Search for the cell housing the specified text and yield its [X, Y] center coordinate. 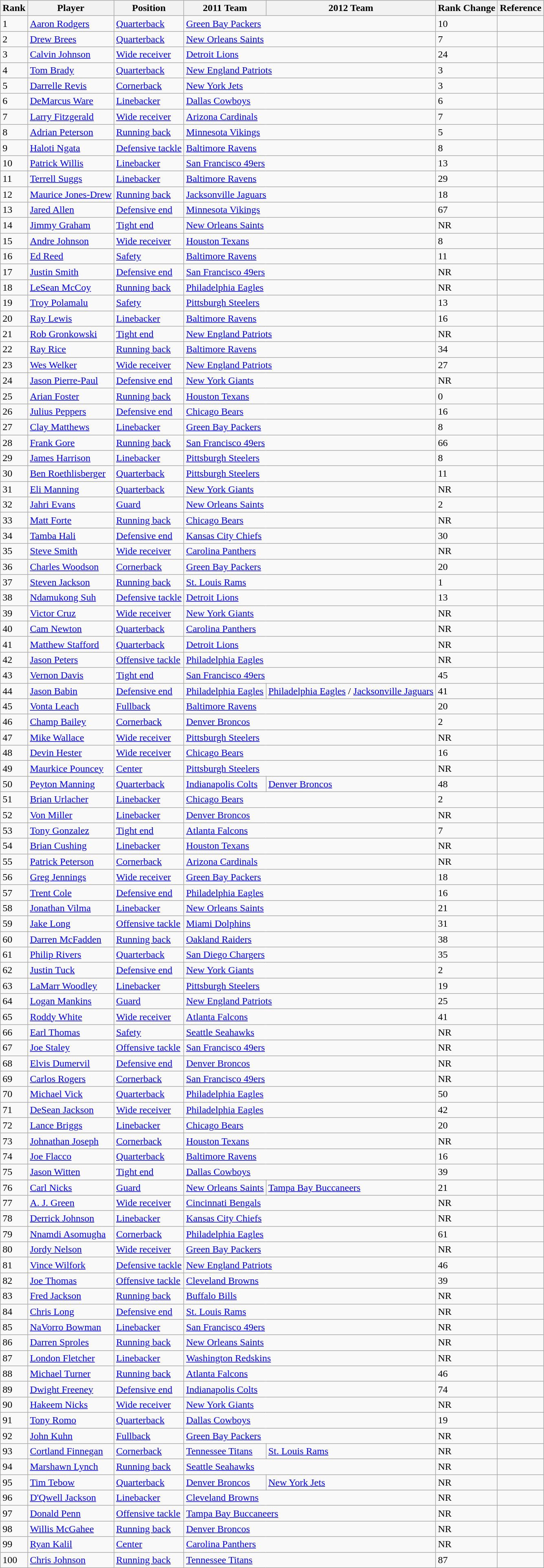
59 [14, 923]
58 [14, 908]
98 [14, 1529]
Darrelle Revis [71, 86]
90 [14, 1405]
Von Miller [71, 815]
Peyton Manning [71, 784]
James Harrison [71, 458]
Drew Brees [71, 39]
Philip Rivers [71, 955]
Hakeem Nicks [71, 1405]
77 [14, 1203]
Willis McGahee [71, 1529]
Arian Foster [71, 396]
Reference [521, 8]
53 [14, 830]
Champ Bailey [71, 722]
Cincinnati Bengals [310, 1203]
92 [14, 1435]
Ray Lewis [71, 318]
Devin Hester [71, 753]
Terrell Suggs [71, 179]
Matthew Stafford [71, 644]
Tony Gonzalez [71, 830]
63 [14, 986]
56 [14, 877]
Julius Peppers [71, 411]
44 [14, 691]
52 [14, 815]
17 [14, 272]
Greg Jennings [71, 877]
Joe Staley [71, 1048]
Wes Welker [71, 365]
Trent Cole [71, 892]
Cam Newton [71, 629]
Ben Roethlisberger [71, 474]
73 [14, 1141]
Darren McFadden [71, 939]
DeMarcus Ware [71, 101]
78 [14, 1219]
Patrick Peterson [71, 861]
Michael Vick [71, 1094]
0 [467, 396]
Logan Mankins [71, 1001]
Jason Babin [71, 691]
Jimmy Graham [71, 225]
Frank Gore [71, 442]
Darren Sproles [71, 1343]
9 [14, 148]
A. J. Green [71, 1203]
43 [14, 675]
Justin Smith [71, 272]
NaVorro Bowman [71, 1327]
97 [14, 1513]
Charles Woodson [71, 567]
12 [14, 194]
Eli Manning [71, 489]
Ed Reed [71, 256]
Vernon Davis [71, 675]
Joe Thomas [71, 1281]
62 [14, 970]
Miami Dolphins [310, 923]
82 [14, 1281]
Rank [14, 8]
93 [14, 1451]
Roddy White [71, 1017]
San Diego Chargers [310, 955]
Troy Polamalu [71, 303]
DeSean Jackson [71, 1110]
57 [14, 892]
64 [14, 1001]
Nnamdi Asomugha [71, 1234]
95 [14, 1482]
Rank Change [467, 8]
Jake Long [71, 923]
76 [14, 1188]
69 [14, 1079]
88 [14, 1374]
Dwight Freeney [71, 1389]
Tom Brady [71, 70]
83 [14, 1296]
Rob Gronkowski [71, 334]
96 [14, 1498]
71 [14, 1110]
84 [14, 1312]
Jason Pierre-Paul [71, 380]
32 [14, 505]
Calvin Johnson [71, 55]
Earl Thomas [71, 1032]
100 [14, 1560]
Position [149, 8]
Maurkice Pouncey [71, 769]
79 [14, 1234]
Chris Johnson [71, 1560]
Matt Forte [71, 520]
85 [14, 1327]
Vince Wilfork [71, 1265]
Steve Smith [71, 551]
4 [14, 70]
Clay Matthews [71, 427]
Aaron Rodgers [71, 24]
Tamba Hali [71, 536]
22 [14, 349]
Johnathan Joseph [71, 1141]
68 [14, 1063]
Jahri Evans [71, 505]
Carlos Rogers [71, 1079]
49 [14, 769]
99 [14, 1544]
Vonta Leach [71, 707]
94 [14, 1467]
80 [14, 1250]
Larry Fitzgerald [71, 117]
Tony Romo [71, 1420]
47 [14, 738]
Michael Turner [71, 1374]
Donald Penn [71, 1513]
86 [14, 1343]
89 [14, 1389]
15 [14, 241]
54 [14, 846]
Joe Flacco [71, 1156]
70 [14, 1094]
Jacksonville Jaguars [310, 194]
Buffalo Bills [310, 1296]
2011 Team [225, 8]
Jonathan Vilma [71, 908]
Andre Johnson [71, 241]
Derrick Johnson [71, 1219]
81 [14, 1265]
Fred Jackson [71, 1296]
72 [14, 1125]
Washington Redskins [310, 1358]
36 [14, 567]
Jared Allen [71, 210]
26 [14, 411]
Philadelphia Eagles / Jacksonville Jaguars [351, 691]
Brian Urlacher [71, 799]
14 [14, 225]
Jason Peters [71, 660]
Victor Cruz [71, 613]
Steven Jackson [71, 582]
Chris Long [71, 1312]
Justin Tuck [71, 970]
Lance Briggs [71, 1125]
Ryan Kalil [71, 1544]
Cortland Finnegan [71, 1451]
Elvis Dumervil [71, 1063]
Maurice Jones-Drew [71, 194]
Patrick Willis [71, 163]
Adrian Peterson [71, 132]
37 [14, 582]
Jason Witten [71, 1172]
Player [71, 8]
75 [14, 1172]
Carl Nicks [71, 1188]
40 [14, 629]
51 [14, 799]
2012 Team [351, 8]
Oakland Raiders [310, 939]
Marshawn Lynch [71, 1467]
Haloti Ngata [71, 148]
Ndamukong Suh [71, 598]
D'Qwell Jackson [71, 1498]
91 [14, 1420]
33 [14, 520]
LeSean McCoy [71, 287]
London Fletcher [71, 1358]
LaMarr Woodley [71, 986]
28 [14, 442]
Mike Wallace [71, 738]
60 [14, 939]
Jordy Nelson [71, 1250]
65 [14, 1017]
John Kuhn [71, 1435]
Brian Cushing [71, 846]
Tim Tebow [71, 1482]
23 [14, 365]
Ray Rice [71, 349]
55 [14, 861]
